Output the (X, Y) coordinate of the center of the cell containing the given text.  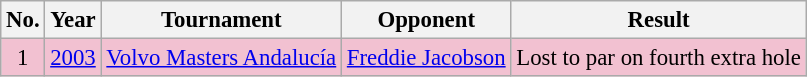
Freddie Jacobson (426, 58)
Volvo Masters Andalucía (221, 58)
Opponent (426, 20)
1 (23, 58)
Lost to par on fourth extra hole (658, 58)
No. (23, 20)
2003 (73, 58)
Year (73, 20)
Result (658, 20)
Tournament (221, 20)
